Locate the cell with the specified text and output its (X, Y) center coordinate. 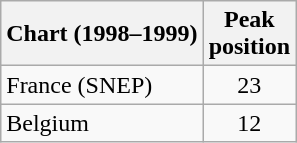
Belgium (102, 123)
France (SNEP) (102, 85)
12 (249, 123)
Chart (1998–1999) (102, 34)
Peakposition (249, 34)
23 (249, 85)
